Detect which cell encompasses the target text, then output its [X, Y] center coordinate. 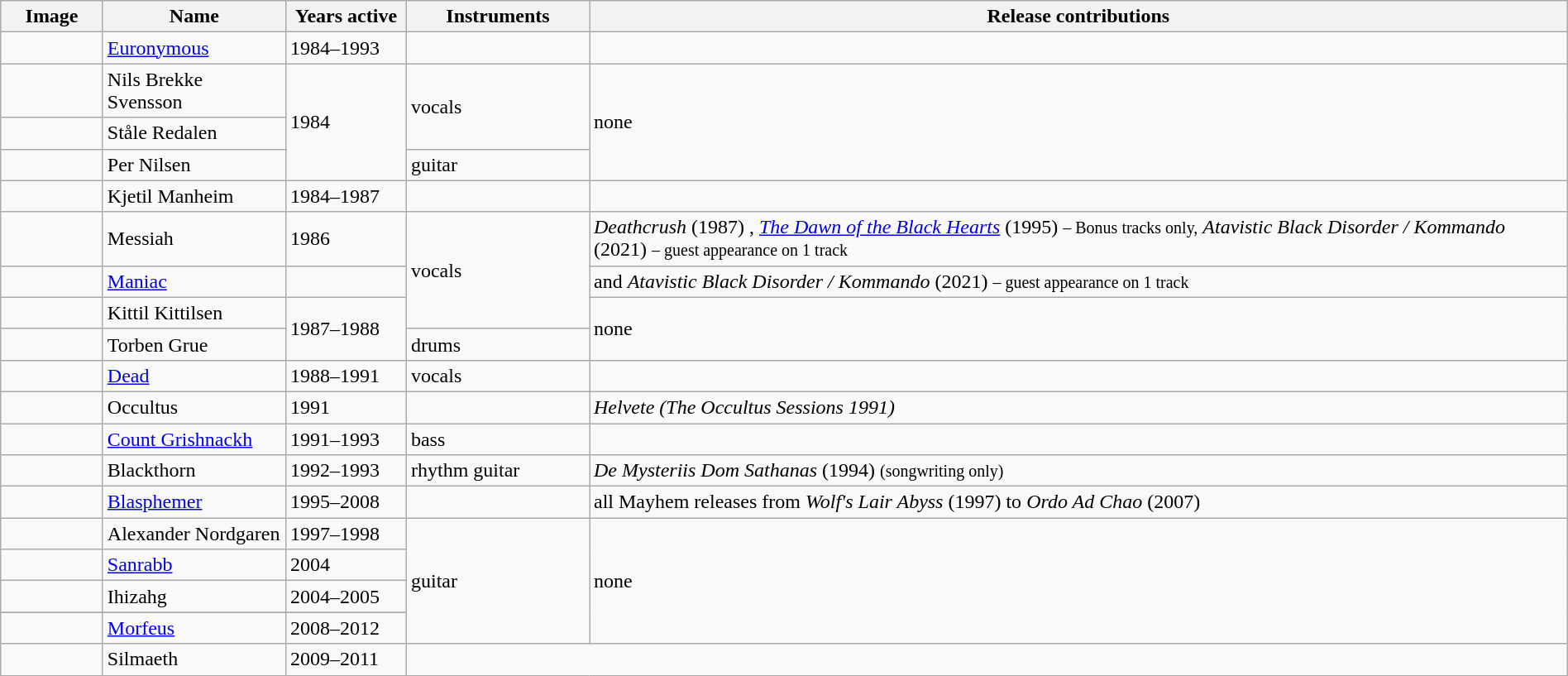
De Mysteriis Dom Sathanas (1994) (songwriting only) [1078, 471]
Years active [346, 17]
1995–2008 [346, 502]
Nils Brekke Svensson [194, 91]
Alexander Nordgaren [194, 534]
all Mayhem releases from Wolf's Lair Abyss (1997) to Ordo Ad Chao (2007) [1078, 502]
Sanrabb [194, 565]
and Atavistic Black Disorder / Kommando (2021) – guest appearance on 1 track [1078, 281]
1988–1991 [346, 376]
rhythm guitar [498, 471]
Silmaeth [194, 659]
Dead [194, 376]
1986 [346, 238]
Maniac [194, 281]
Per Nilsen [194, 165]
bass [498, 439]
Name [194, 17]
Blackthorn [194, 471]
Ihizahg [194, 597]
1992–1993 [346, 471]
2008–2012 [346, 628]
1984–1993 [346, 48]
drums [498, 344]
Count Grishnackh [194, 439]
1987–1988 [346, 328]
Release contributions [1078, 17]
1984 [346, 122]
2004–2005 [346, 597]
Kjetil Manheim [194, 196]
Helvete (The Occultus Sessions 1991) [1078, 407]
Instruments [498, 17]
2004 [346, 565]
1984–1987 [346, 196]
1997–1998 [346, 534]
Morfeus [194, 628]
Blasphemer [194, 502]
Euronymous [194, 48]
Kittil Kittilsen [194, 313]
Ståle Redalen [194, 133]
Occultus [194, 407]
1991 [346, 407]
2009–2011 [346, 659]
Torben Grue [194, 344]
Messiah [194, 238]
1991–1993 [346, 439]
Image [52, 17]
Deathcrush (1987) , The Dawn of the Black Hearts (1995) – Bonus tracks only, Atavistic Black Disorder / Kommando (2021) – guest appearance on 1 track [1078, 238]
